Scan for the cell matching the given text and deliver its (X, Y) coordinate at center. 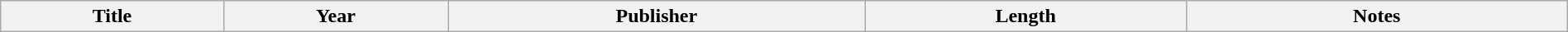
Length (1025, 16)
Title (112, 16)
Publisher (657, 16)
Year (336, 16)
Notes (1376, 16)
